Scan for the cell matching the given text and deliver its [X, Y] coordinate at center. 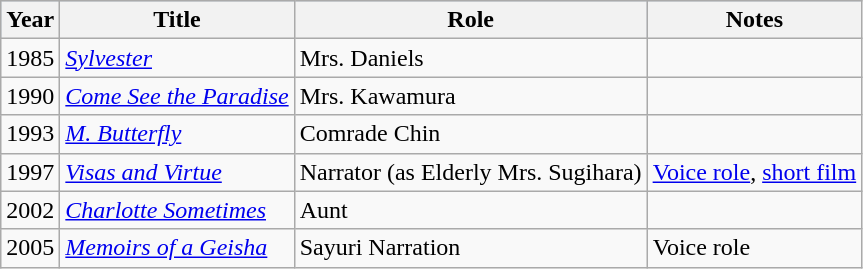
1993 [30, 134]
Aunt [470, 210]
Comrade Chin [470, 134]
2005 [30, 248]
Visas and Virtue [177, 172]
Come See the Paradise [177, 96]
Mrs. Kawamura [470, 96]
Sayuri Narration [470, 248]
Notes [754, 20]
Year [30, 20]
Sylvester [177, 58]
Memoirs of a Geisha [177, 248]
1997 [30, 172]
Voice role, short film [754, 172]
Charlotte Sometimes [177, 210]
Title [177, 20]
Voice role [754, 248]
Role [470, 20]
Mrs. Daniels [470, 58]
M. Butterfly [177, 134]
2002 [30, 210]
1990 [30, 96]
1985 [30, 58]
Narrator (as Elderly Mrs. Sugihara) [470, 172]
